Search for the cell housing the specified text and yield its [X, Y] center coordinate. 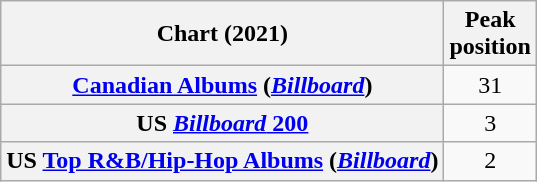
US Billboard 200 [222, 123]
Peakposition [490, 34]
Canadian Albums (Billboard) [222, 85]
US Top R&B/Hip-Hop Albums (Billboard) [222, 161]
2 [490, 161]
31 [490, 85]
Chart (2021) [222, 34]
3 [490, 123]
